Determine the [X, Y] coordinate at the center of the cell enclosing the given text.  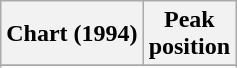
Chart (1994) [72, 34]
Peakposition [189, 34]
